Scan for the cell matching the given text and deliver its [X, Y] coordinate at center. 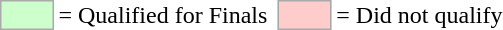
= Qualified for Finals [163, 15]
